Search for the cell housing the specified text and yield its [x, y] center coordinate. 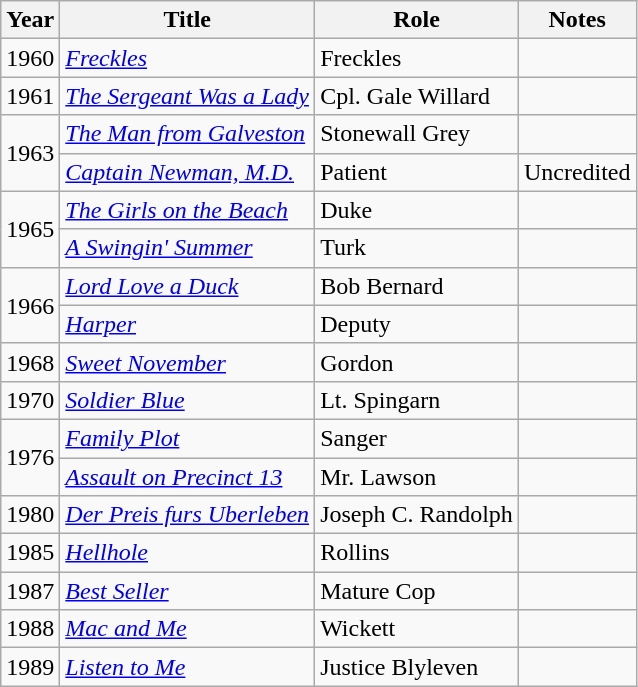
The Man from Galveston [188, 134]
Role [417, 20]
Rollins [417, 553]
1988 [30, 629]
Lt. Spingarn [417, 400]
Duke [417, 210]
Sanger [417, 438]
Uncredited [577, 172]
Hellhole [188, 553]
1966 [30, 305]
Mac and Me [188, 629]
Title [188, 20]
1987 [30, 591]
1963 [30, 153]
Assault on Precinct 13 [188, 477]
Captain Newman, M.D. [188, 172]
The Girls on the Beach [188, 210]
Wickett [417, 629]
Notes [577, 20]
1970 [30, 400]
Patient [417, 172]
Bob Bernard [417, 286]
Deputy [417, 324]
1960 [30, 58]
1968 [30, 362]
The Sergeant Was a Lady [188, 96]
Gordon [417, 362]
Mr. Lawson [417, 477]
Stonewall Grey [417, 134]
Soldier Blue [188, 400]
Harper [188, 324]
Lord Love a Duck [188, 286]
1985 [30, 553]
1980 [30, 515]
Der Preis furs Uberleben [188, 515]
Joseph C. Randolph [417, 515]
1961 [30, 96]
Best Seller [188, 591]
1989 [30, 667]
Cpl. Gale Willard [417, 96]
Year [30, 20]
Sweet November [188, 362]
Justice Blyleven [417, 667]
Mature Cop [417, 591]
1965 [30, 229]
A Swingin' Summer [188, 248]
Listen to Me [188, 667]
Turk [417, 248]
Family Plot [188, 438]
1976 [30, 457]
